Provide the [x, y] coordinate of the cell's center where the given text is located.  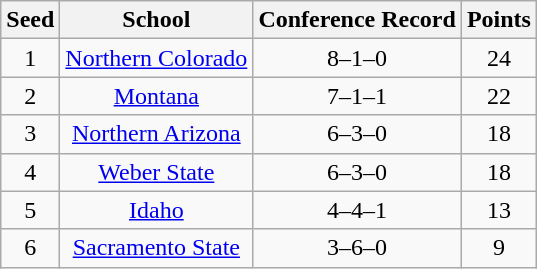
2 [30, 96]
8–1–0 [358, 58]
6 [30, 248]
Sacramento State [156, 248]
22 [498, 96]
4–4–1 [358, 210]
Weber State [156, 172]
4 [30, 172]
Points [498, 20]
3 [30, 134]
Northern Colorado [156, 58]
Idaho [156, 210]
9 [498, 248]
Montana [156, 96]
3–6–0 [358, 248]
7–1–1 [358, 96]
13 [498, 210]
Conference Record [358, 20]
School [156, 20]
24 [498, 58]
5 [30, 210]
1 [30, 58]
Northern Arizona [156, 134]
Seed [30, 20]
